From the cell containing the given text, extract its center point as (X, Y) coordinate. 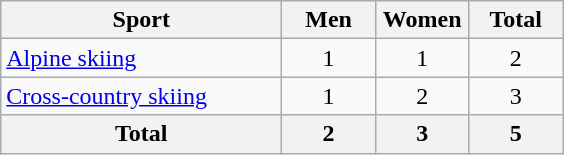
5 (516, 134)
Women (422, 20)
Cross-country skiing (142, 96)
Men (329, 20)
Alpine skiing (142, 58)
Sport (142, 20)
